Provide the [X, Y] coordinate of the cell's center where the given text is located.  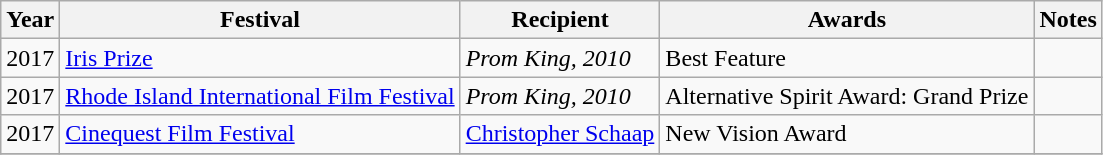
New Vision Award [847, 134]
Year [30, 20]
Notes [1068, 20]
Awards [847, 20]
Alternative Spirit Award: Grand Prize [847, 96]
Cinequest Film Festival [260, 134]
Recipient [560, 20]
Rhode Island International Film Festival [260, 96]
Festival [260, 20]
Best Feature [847, 58]
Iris Prize [260, 58]
Christopher Schaap [560, 134]
